Scan for the cell matching the given text and deliver its [x, y] coordinate at center. 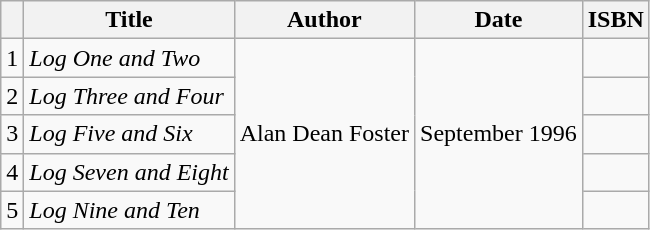
Log Three and Four [129, 96]
5 [12, 210]
Log Five and Six [129, 134]
Log One and Two [129, 58]
4 [12, 172]
Title [129, 20]
September 1996 [499, 134]
Log Nine and Ten [129, 210]
ISBN [616, 20]
Date [499, 20]
3 [12, 134]
Log Seven and Eight [129, 172]
Alan Dean Foster [324, 134]
2 [12, 96]
1 [12, 58]
Author [324, 20]
